Pinpoint the cell where the given text exists, returning its (x, y) midpoint coordinate. 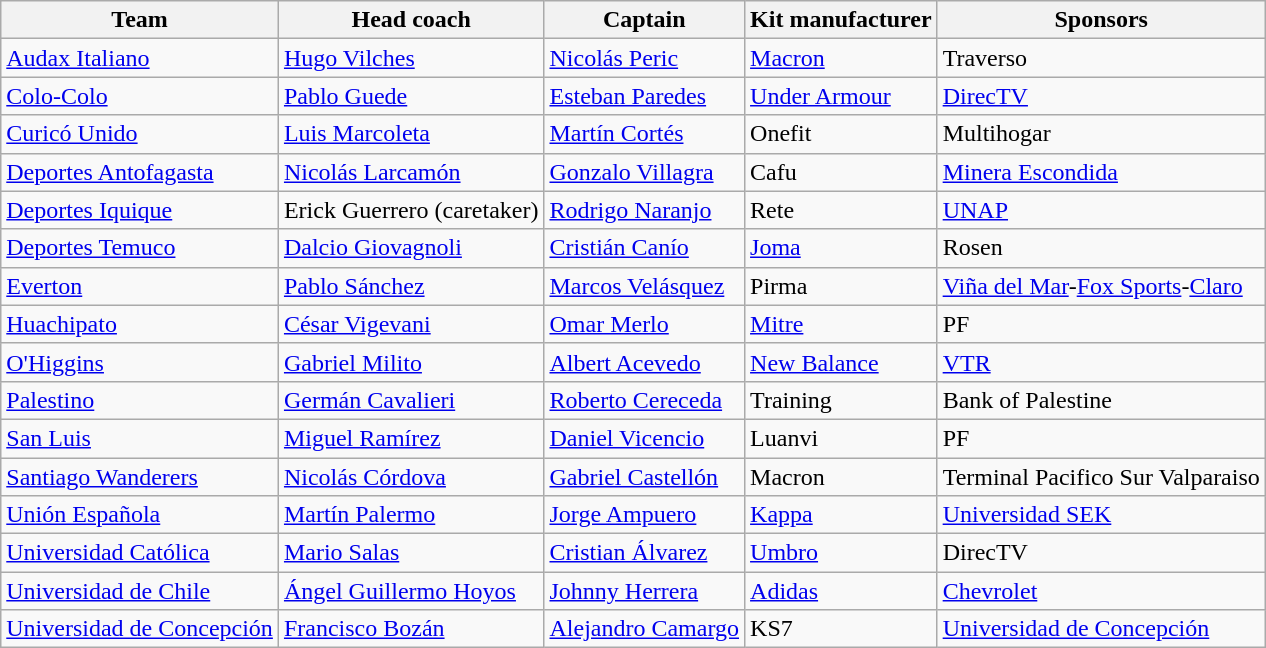
Universidad SEK (1101, 515)
Johnny Herrera (644, 591)
Traverso (1101, 58)
San Luis (140, 438)
Palestino (140, 400)
Cristián Canío (644, 248)
New Balance (842, 362)
Curicó Unido (140, 134)
Pablo Sánchez (411, 286)
Captain (644, 20)
UNAP (1101, 210)
Adidas (842, 591)
Gabriel Castellón (644, 477)
Deportes Temuco (140, 248)
Martín Cortés (644, 134)
Nicolás Córdova (411, 477)
Mitre (842, 324)
VTR (1101, 362)
Luanvi (842, 438)
Terminal Pacifico Sur Valparaiso (1101, 477)
Minera Escondida (1101, 172)
Kappa (842, 515)
Rosen (1101, 248)
Under Armour (842, 96)
Rete (842, 210)
Training (842, 400)
Chevrolet (1101, 591)
Umbro (842, 553)
Roberto Cereceda (644, 400)
Nicolás Peric (644, 58)
Pirma (842, 286)
Everton (140, 286)
Hugo Vilches (411, 58)
Omar Merlo (644, 324)
Esteban Paredes (644, 96)
Martín Palermo (411, 515)
Nicolás Larcamón (411, 172)
Mario Salas (411, 553)
Team (140, 20)
Viña del Mar-Fox Sports-Claro (1101, 286)
Universidad Católica (140, 553)
Marcos Velásquez (644, 286)
Joma (842, 248)
Gabriel Milito (411, 362)
Onefit (842, 134)
Rodrigo Naranjo (644, 210)
Santiago Wanderers (140, 477)
Alejandro Camargo (644, 629)
Deportes Iquique (140, 210)
Erick Guerrero (caretaker) (411, 210)
Colo-Colo (140, 96)
Bank of Palestine (1101, 400)
Daniel Vicencio (644, 438)
Sponsors (1101, 20)
O'Higgins (140, 362)
Multihogar (1101, 134)
César Vigevani (411, 324)
Francisco Bozán (411, 629)
Gonzalo Villagra (644, 172)
Unión Española (140, 515)
Luis Marcoleta (411, 134)
Jorge Ampuero (644, 515)
Huachipato (140, 324)
Head coach (411, 20)
Pablo Guede (411, 96)
Cafu (842, 172)
Universidad de Chile (140, 591)
Albert Acevedo (644, 362)
Cristian Álvarez (644, 553)
KS7 (842, 629)
Dalcio Giovagnoli (411, 248)
Deportes Antofagasta (140, 172)
Ángel Guillermo Hoyos (411, 591)
Germán Cavalieri (411, 400)
Miguel Ramírez (411, 438)
Audax Italiano (140, 58)
Kit manufacturer (842, 20)
